Scan for the cell matching the given text and deliver its (X, Y) coordinate at center. 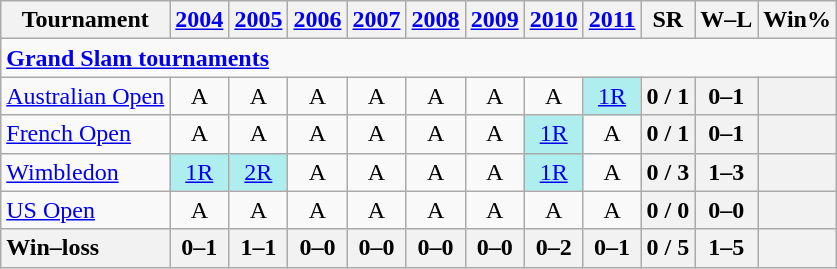
Grand Slam tournaments (419, 58)
0 / 3 (668, 172)
Win–loss (86, 248)
2008 (436, 20)
2007 (376, 20)
2004 (200, 20)
2011 (612, 20)
Wimbledon (86, 172)
0 / 5 (668, 248)
1–1 (258, 248)
1–5 (726, 248)
2006 (318, 20)
French Open (86, 134)
Win% (798, 20)
W–L (726, 20)
2009 (494, 20)
2005 (258, 20)
Australian Open (86, 96)
SR (668, 20)
1–3 (726, 172)
Tournament (86, 20)
2R (258, 172)
2010 (554, 20)
0–2 (554, 248)
US Open (86, 210)
0 / 0 (668, 210)
